Locate the cell with the specified text and output its (x, y) center coordinate. 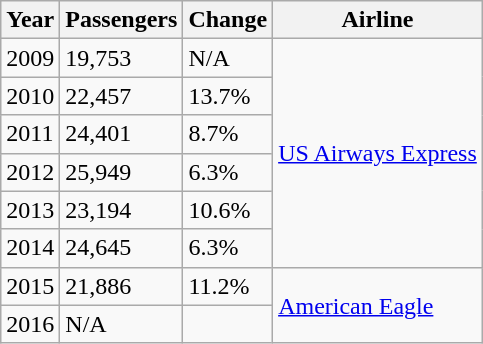
10.6% (228, 210)
Change (228, 20)
13.7% (228, 96)
2012 (30, 172)
2015 (30, 286)
21,886 (122, 286)
24,645 (122, 248)
22,457 (122, 96)
23,194 (122, 210)
2009 (30, 58)
2011 (30, 134)
11.2% (228, 286)
25,949 (122, 172)
2013 (30, 210)
Passengers (122, 20)
US Airways Express (378, 153)
American Eagle (378, 305)
19,753 (122, 58)
2016 (30, 324)
8.7% (228, 134)
24,401 (122, 134)
Airline (378, 20)
2010 (30, 96)
Year (30, 20)
2014 (30, 248)
